Return the [X, Y] coordinate for the center point of the cell that contains the specified text.  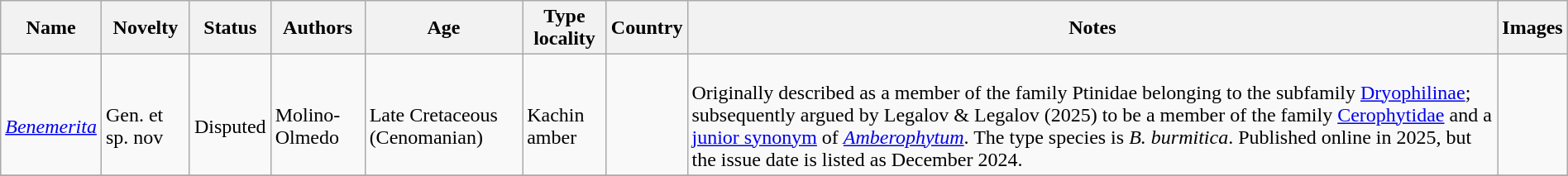
Country [647, 28]
Authors [318, 28]
Molino-Olmedo [318, 115]
Kachin amber [565, 115]
Gen. et sp. nov [146, 115]
Late Cretaceous (Cenomanian) [443, 115]
Name [51, 28]
Age [443, 28]
Benemerita [51, 115]
Images [1532, 28]
Status [230, 28]
Type locality [565, 28]
Novelty [146, 28]
Disputed [230, 115]
Notes [1092, 28]
